Find where the given text appears and provide that cell's center as (X, Y) coordinate. 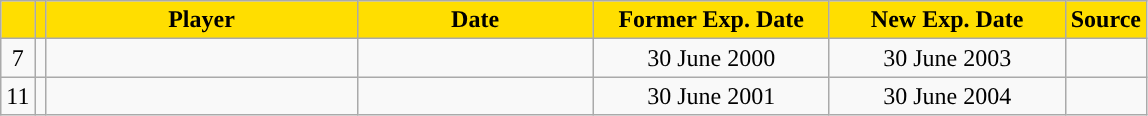
30 June 2003 (947, 58)
Date (475, 20)
Player (202, 20)
7 (18, 58)
Source (1106, 20)
11 (18, 96)
New Exp. Date (947, 20)
Former Exp. Date (711, 20)
30 June 2000 (711, 58)
30 June 2001 (711, 96)
30 June 2004 (947, 96)
